Return (x, y) of the center of cell containing provided text 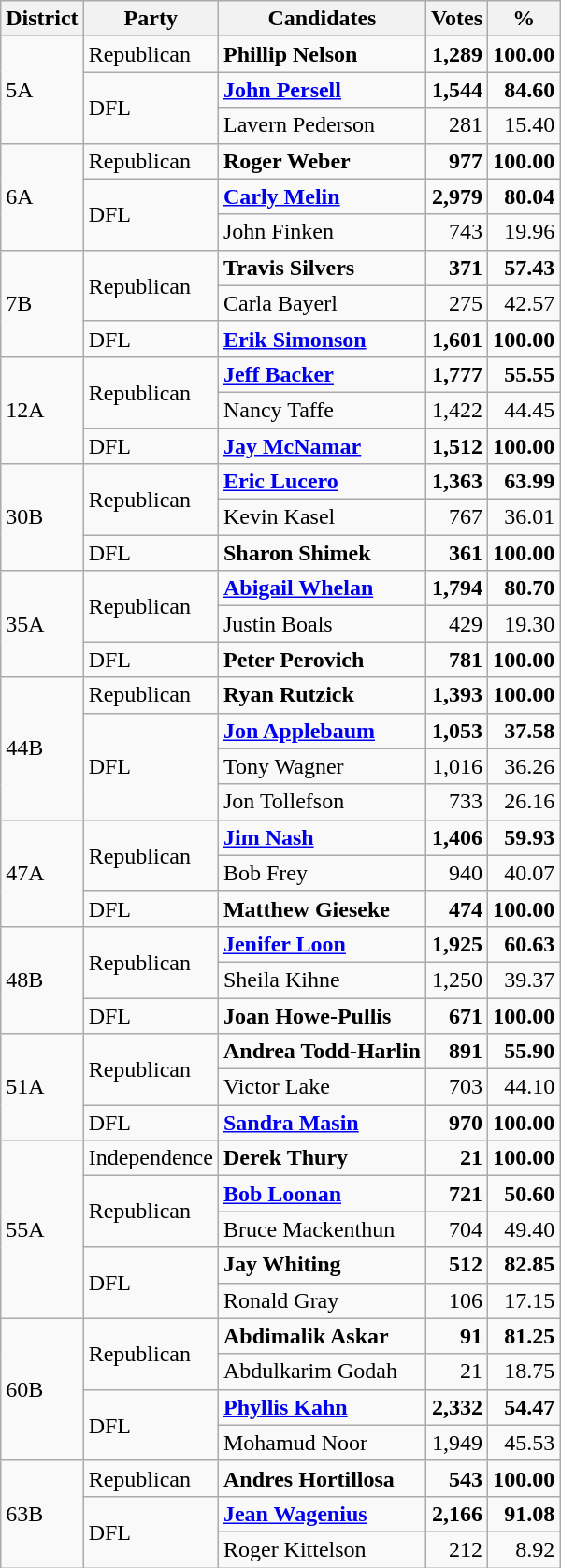
2,332 (456, 1407)
19.96 (524, 232)
Ronald Gray (322, 1300)
Tony Wagner (322, 766)
212 (456, 1549)
1,794 (456, 588)
Matthew Gieseke (322, 908)
51A (42, 1087)
Party (151, 19)
57.43 (524, 268)
1,363 (456, 482)
44.45 (524, 410)
% (524, 19)
Votes (456, 19)
60.63 (524, 944)
Peter Perovich (322, 660)
106 (456, 1300)
1,925 (456, 944)
512 (456, 1265)
82.85 (524, 1265)
80.70 (524, 588)
1,512 (456, 446)
Justin Boals (322, 624)
767 (456, 517)
275 (456, 303)
Joan Howe-Pullis (322, 1015)
743 (456, 232)
Derek Thury (322, 1158)
Victor Lake (322, 1087)
Roger Kittelson (322, 1549)
80.04 (524, 196)
Carla Bayerl (322, 303)
63.99 (524, 482)
12A (42, 410)
Phyllis Kahn (322, 1407)
Jay McNamar (322, 446)
Mohamud Noor (322, 1443)
35A (42, 624)
60B (42, 1389)
Jay Whiting (322, 1265)
40.07 (524, 873)
1,393 (456, 695)
Carly Melin (322, 196)
733 (456, 802)
26.16 (524, 802)
Abigail Whelan (322, 588)
Sharon Shimek (322, 553)
704 (456, 1229)
48B (42, 980)
977 (456, 161)
2,166 (456, 1514)
5A (42, 90)
Eric Lucero (322, 482)
John Finken (322, 232)
Jim Nash (322, 837)
7B (42, 303)
39.37 (524, 980)
Sandra Masin (322, 1123)
Erik Simonson (322, 339)
Bruce Mackenthun (322, 1229)
45.53 (524, 1443)
1,422 (456, 410)
Bob Frey (322, 873)
543 (456, 1478)
Candidates (322, 19)
37.58 (524, 731)
Sheila Kihne (322, 980)
1,949 (456, 1443)
371 (456, 268)
49.40 (524, 1229)
Ryan Rutzick (322, 695)
Independence (151, 1158)
474 (456, 908)
1,406 (456, 837)
361 (456, 553)
1,544 (456, 90)
781 (456, 660)
47A (42, 873)
Jon Tollefson (322, 802)
671 (456, 1015)
703 (456, 1087)
44.10 (524, 1087)
6A (42, 196)
Kevin Kasel (322, 517)
8.92 (524, 1549)
Roger Weber (322, 161)
429 (456, 624)
55A (42, 1229)
721 (456, 1194)
36.26 (524, 766)
17.15 (524, 1300)
Andrea Todd-Harlin (322, 1052)
940 (456, 873)
59.93 (524, 837)
John Persell (322, 90)
15.40 (524, 125)
91.08 (524, 1514)
Jon Applebaum (322, 731)
42.57 (524, 303)
30B (42, 517)
1,777 (456, 374)
84.60 (524, 90)
970 (456, 1123)
36.01 (524, 517)
54.47 (524, 1407)
Nancy Taffe (322, 410)
Phillip Nelson (322, 54)
Jean Wagenius (322, 1514)
1,053 (456, 731)
1,289 (456, 54)
Abdulkarim Godah (322, 1372)
891 (456, 1052)
55.90 (524, 1052)
1,250 (456, 980)
Abdimalik Askar (322, 1336)
2,979 (456, 196)
Jeff Backer (322, 374)
1,601 (456, 339)
91 (456, 1336)
81.25 (524, 1336)
281 (456, 125)
1,016 (456, 766)
50.60 (524, 1194)
District (42, 19)
55.55 (524, 374)
Bob Loonan (322, 1194)
Lavern Pederson (322, 125)
44B (42, 748)
Andres Hortillosa (322, 1478)
18.75 (524, 1372)
Travis Silvers (322, 268)
19.30 (524, 624)
63B (42, 1514)
Jenifer Loon (322, 944)
